Return (X, Y) of the center of cell containing provided text 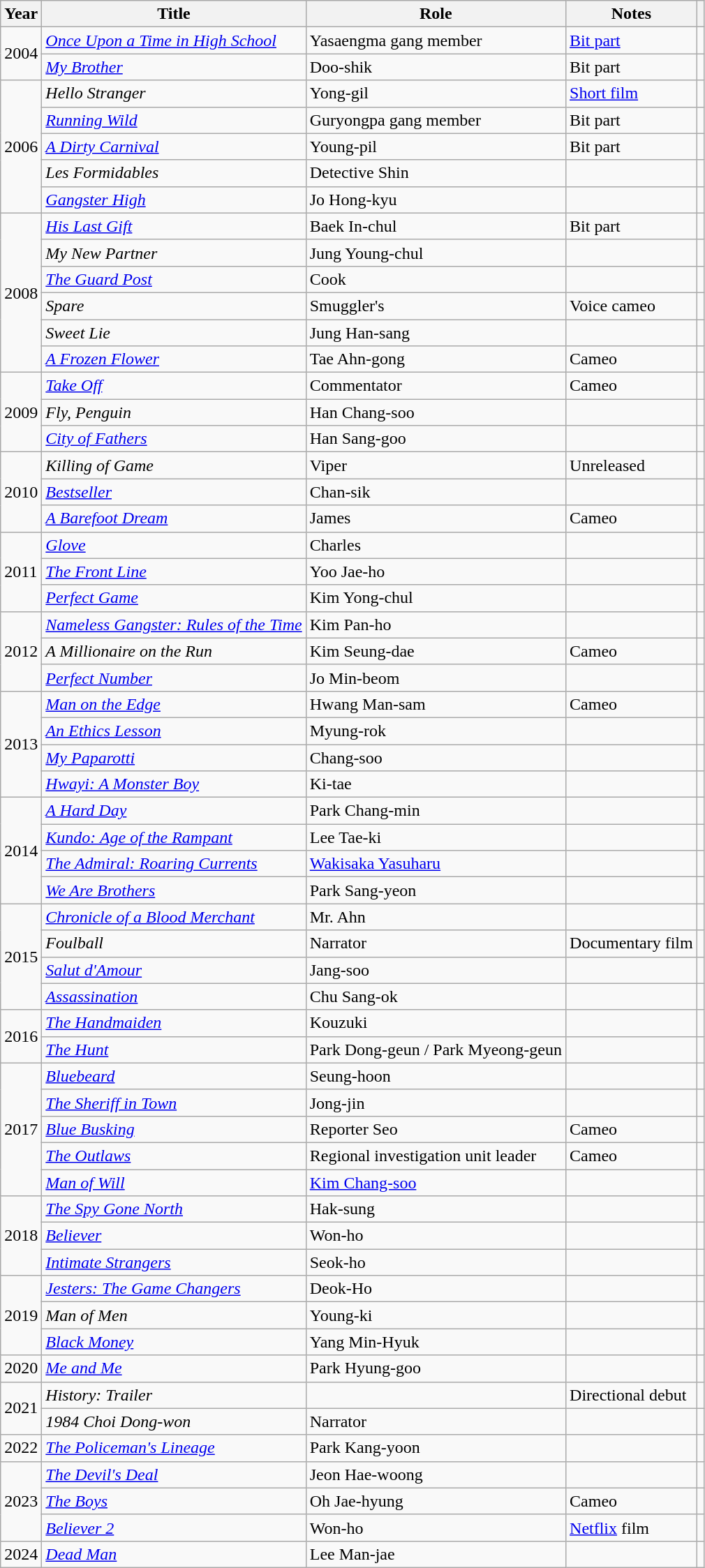
2020 (21, 1368)
Kundo: Age of the Rampant (174, 837)
2021 (21, 1408)
Man on the Edge (174, 704)
Salut d'Amour (174, 970)
Tae Ahn-gong (436, 359)
Seok-ho (436, 1262)
The Devil's Deal (174, 1474)
Ki-tae (436, 784)
Baek In-chul (436, 226)
2023 (21, 1501)
Running Wild (174, 120)
A Frozen Flower (174, 359)
Yoo Jae-ho (436, 572)
Gangster High (174, 200)
Sweet Lie (174, 333)
Black Money (174, 1342)
Young-ki (436, 1315)
2019 (21, 1315)
Commentator (436, 386)
Wakisaka Yasuharu (436, 864)
Yang Min-Hyuk (436, 1342)
Foulball (174, 943)
Kouzuki (436, 1023)
The Front Line (174, 572)
2016 (21, 1036)
History: Trailer (174, 1395)
Park Sang-yeon (436, 890)
2008 (21, 292)
Hwang Man-sam (436, 704)
1984 Choi Dong-won (174, 1421)
We Are Brothers (174, 890)
Take Off (174, 386)
James (436, 518)
Seung-hoon (436, 1076)
Park Chang-min (436, 811)
Kim Seung-dae (436, 651)
Blue Busking (174, 1129)
Netflix film (632, 1528)
The Policeman's Lineage (174, 1448)
Doo-shik (436, 67)
Hello Stranger (174, 94)
Intimate Strangers (174, 1262)
The Boys (174, 1501)
A Millionaire on the Run (174, 651)
His Last Gift (174, 226)
Jesters: The Game Changers (174, 1289)
Short film (632, 94)
2014 (21, 851)
Assassination (174, 996)
Guryongpa gang member (436, 120)
Han Chang-soo (436, 412)
City of Fathers (174, 439)
A Barefoot Dream (174, 518)
Young-pil (436, 147)
2012 (21, 651)
Jang-soo (436, 970)
Yasaengma gang member (436, 40)
Role (436, 14)
Kim Pan-ho (436, 625)
Jo Hong-kyu (436, 200)
My Paparotti (174, 757)
2017 (21, 1129)
An Ethics Lesson (174, 731)
2006 (21, 147)
Park Dong-geun / Park Myeong-geun (436, 1050)
Jeon Hae-woong (436, 1474)
My Brother (174, 67)
Jong-jin (436, 1103)
Year (21, 14)
Chu Sang-ok (436, 996)
Park Hyung-goo (436, 1368)
Kim Chang-soo (436, 1183)
2010 (21, 492)
Notes (632, 14)
Regional investigation unit leader (436, 1156)
2015 (21, 957)
Les Formidables (174, 173)
Chan-sik (436, 492)
2011 (21, 572)
Believer 2 (174, 1528)
Hwayi: A Monster Boy (174, 784)
Yong-gil (436, 94)
Title (174, 14)
Bestseller (174, 492)
Chronicle of a Blood Merchant (174, 917)
2009 (21, 412)
The Guard Post (174, 279)
2022 (21, 1448)
Detective Shin (436, 173)
Me and Me (174, 1368)
2024 (21, 1554)
Bluebeard (174, 1076)
Charles (436, 545)
Perfect Number (174, 678)
2018 (21, 1236)
The Handmaiden (174, 1023)
Park Kang-yoon (436, 1448)
Myung-rok (436, 731)
Nameless Gangster: Rules of the Time (174, 625)
Reporter Seo (436, 1129)
Believer (174, 1236)
Jung Han-sang (436, 333)
Lee Man-jae (436, 1554)
Han Sang-goo (436, 439)
Kim Yong-chul (436, 598)
Hak-sung (436, 1209)
Chang-soo (436, 757)
Glove (174, 545)
Spare (174, 306)
Man of Men (174, 1315)
Documentary film (632, 943)
Fly, Penguin (174, 412)
2004 (21, 54)
The Spy Gone North (174, 1209)
Perfect Game (174, 598)
The Admiral: Roaring Currents (174, 864)
Cook (436, 279)
Man of Will (174, 1183)
The Sheriff in Town (174, 1103)
Unreleased (632, 465)
Dead Man (174, 1554)
The Outlaws (174, 1156)
Deok-Ho (436, 1289)
Jung Young-chul (436, 253)
Viper (436, 465)
Directional debut (632, 1395)
Jo Min-beom (436, 678)
A Dirty Carnival (174, 147)
Once Upon a Time in High School (174, 40)
Killing of Game (174, 465)
My New Partner (174, 253)
A Hard Day (174, 811)
Mr. Ahn (436, 917)
Oh Jae-hyung (436, 1501)
Voice cameo (632, 306)
Smuggler's (436, 306)
Lee Tae-ki (436, 837)
The Hunt (174, 1050)
2013 (21, 744)
